Search for the cell housing the specified text and yield its [X, Y] center coordinate. 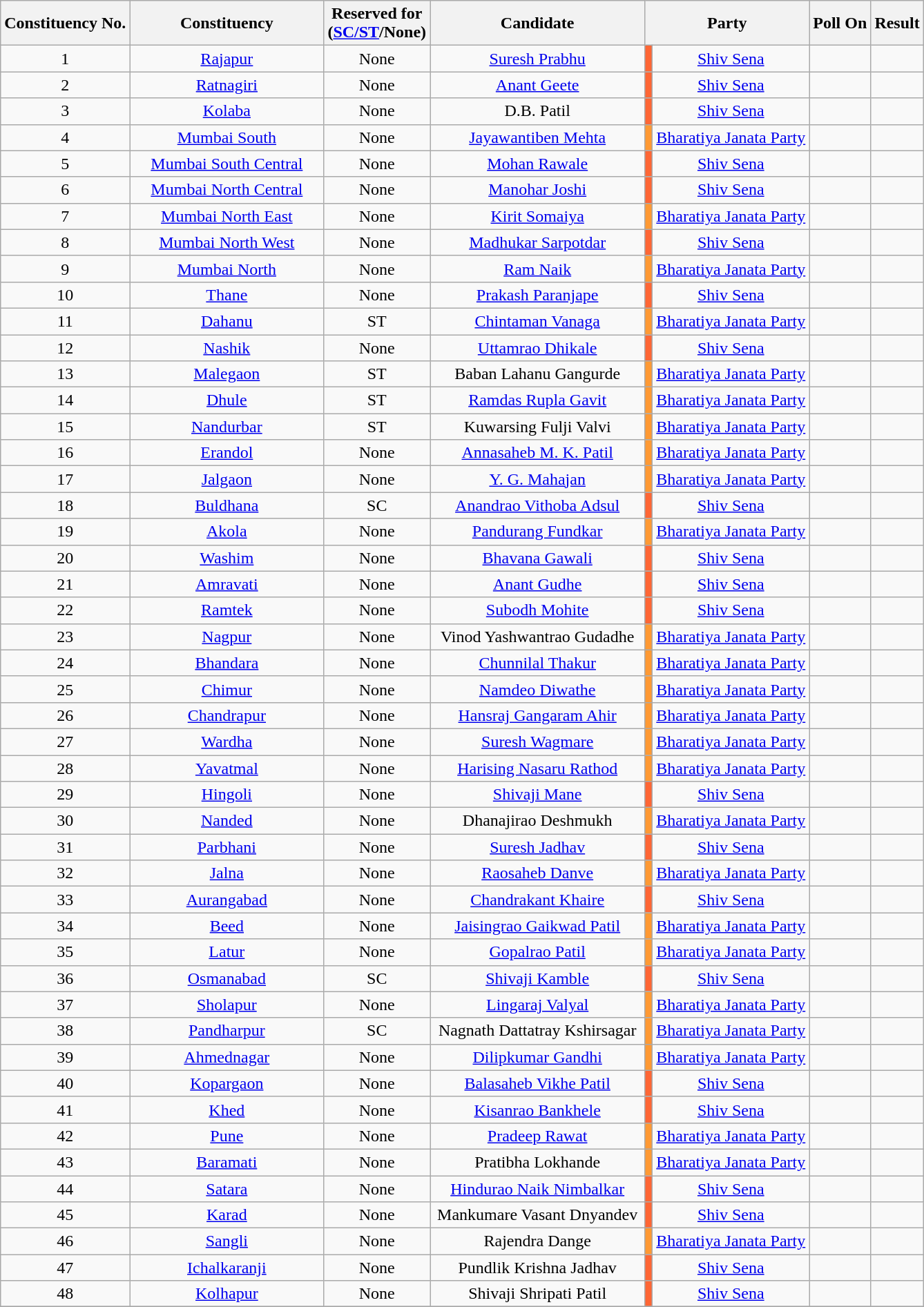
Anant Gudhe [537, 584]
Aurangabad [227, 900]
D.B. Patil [537, 111]
Dilipkumar Gandhi [537, 1057]
Malegaon [227, 374]
Kisanrao Bankhele [537, 1110]
Lingaraj Valyal [537, 1005]
Annasaheb M. K. Patil [537, 453]
Nanded [227, 821]
Beed [227, 926]
Chandrapur [227, 715]
26 [65, 715]
42 [65, 1136]
33 [65, 900]
Shivaji Kamble [537, 978]
Namdeo Diwathe [537, 689]
Constituency [227, 23]
29 [65, 795]
Nagnath Dattatray Kshirsagar [537, 1031]
35 [65, 952]
Pandharpur [227, 1031]
Result [897, 23]
Chandrakant Khaire [537, 900]
37 [65, 1005]
6 [65, 190]
Kolhapur [227, 1294]
41 [65, 1110]
Akola [227, 532]
3 [65, 111]
27 [65, 742]
8 [65, 242]
Pratibha Lokhande [537, 1162]
38 [65, 1031]
24 [65, 663]
Baramati [227, 1162]
11 [65, 321]
Uttamrao Dhikale [537, 347]
Dahanu [227, 321]
Bhavana Gawali [537, 558]
Hindurao Naik Nimbalkar [537, 1188]
Mumbai North West [227, 242]
9 [65, 269]
Subodh Mohite [537, 610]
Jayawantiben Mehta [537, 137]
Kopargaon [227, 1083]
Ramdas Rupla Gavit [537, 400]
36 [65, 978]
Gopalrao Patil [537, 952]
30 [65, 821]
Party [727, 23]
28 [65, 768]
Kuwarsing Fulji Valvi [537, 427]
Nagpur [227, 637]
Rajendra Dange [537, 1241]
47 [65, 1268]
Kolaba [227, 111]
Ichalkaranji [227, 1268]
Wardha [227, 742]
Yavatmal [227, 768]
Dhanajirao Deshmukh [537, 821]
21 [65, 584]
12 [65, 347]
45 [65, 1215]
10 [65, 295]
Constituency No. [65, 23]
16 [65, 453]
Hingoli [227, 795]
1 [65, 59]
19 [65, 532]
44 [65, 1188]
Mohan Rawale [537, 164]
Shivaji Shripati Patil [537, 1294]
46 [65, 1241]
Anant Geete [537, 85]
Parbhani [227, 847]
Nashik [227, 347]
7 [65, 216]
20 [65, 558]
Mumbai North [227, 269]
Reserved for(SC/ST/None) [377, 23]
Pune [227, 1136]
Dhule [227, 400]
48 [65, 1294]
Sangli [227, 1241]
Nandurbar [227, 427]
Washim [227, 558]
Mankumare Vasant Dnyandev [537, 1215]
Jaisingrao Gaikwad Patil [537, 926]
Osmanabad [227, 978]
Buldhana [227, 505]
Kirit Somaiya [537, 216]
Suresh Wagmare [537, 742]
Shivaji Mane [537, 795]
Pundlik Krishna Jadhav [537, 1268]
25 [65, 689]
4 [65, 137]
Vinod Yashwantrao Gudadhe [537, 637]
Bhandara [227, 663]
Pandurang Fundkar [537, 532]
Sholapur [227, 1005]
Khed [227, 1110]
Harising Nasaru Rathod [537, 768]
Ram Naik [537, 269]
Ratnagiri [227, 85]
Erandol [227, 453]
Chintaman Vanaga [537, 321]
Hansraj Gangaram Ahir [537, 715]
34 [65, 926]
Mumbai South [227, 137]
13 [65, 374]
Chimur [227, 689]
Rajapur [227, 59]
Madhukar Sarpotdar [537, 242]
Karad [227, 1215]
Pradeep Rawat [537, 1136]
Mumbai North Central [227, 190]
Thane [227, 295]
31 [65, 847]
Prakash Paranjape [537, 295]
Anandrao Vithoba Adsul [537, 505]
40 [65, 1083]
43 [65, 1162]
Poll On [840, 23]
18 [65, 505]
17 [65, 479]
Mumbai South Central [227, 164]
14 [65, 400]
22 [65, 610]
Jalgaon [227, 479]
Chunnilal Thakur [537, 663]
Amravati [227, 584]
Latur [227, 952]
2 [65, 85]
Baban Lahanu Gangurde [537, 374]
Balasaheb Vikhe Patil [537, 1083]
39 [65, 1057]
Ramtek [227, 610]
Raosaheb Danve [537, 873]
Suresh Jadhav [537, 847]
32 [65, 873]
Suresh Prabhu [537, 59]
5 [65, 164]
Ahmednagar [227, 1057]
Mumbai North East [227, 216]
Candidate [537, 23]
15 [65, 427]
Satara [227, 1188]
23 [65, 637]
Y. G. Mahajan [537, 479]
Jalna [227, 873]
Manohar Joshi [537, 190]
